Search for the cell housing the specified text and yield its [x, y] center coordinate. 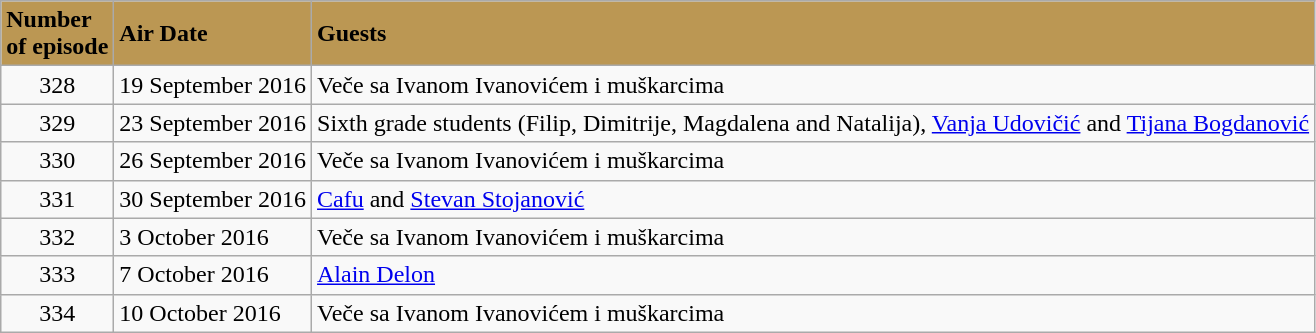
3 October 2016 [213, 237]
30 September 2016 [213, 199]
Guests [814, 34]
331 [58, 199]
334 [58, 313]
10 October 2016 [213, 313]
Cafu and Stevan Stojanović [814, 199]
Alain Delon [814, 275]
19 September 2016 [213, 85]
329 [58, 123]
Numberof episode [58, 34]
330 [58, 161]
26 September 2016 [213, 161]
23 September 2016 [213, 123]
Air Date [213, 34]
333 [58, 275]
332 [58, 237]
7 October 2016 [213, 275]
Sixth grade students (Filip, Dimitrije, Magdalena and Natalija), Vanja Udovičić and Tijana Bogdanović [814, 123]
328 [58, 85]
